Find where the given text appears and provide that cell's center as [X, Y] coordinate. 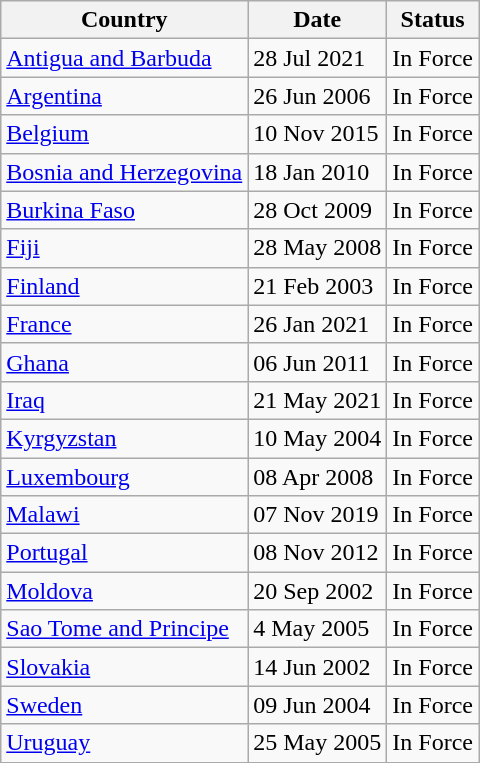
Kyrgyzstan [124, 438]
Bosnia and Herzegovina [124, 172]
10 May 2004 [318, 438]
Sao Tome and Principe [124, 629]
Fiji [124, 248]
21 May 2021 [318, 400]
25 May 2005 [318, 743]
18 Jan 2010 [318, 172]
14 Jun 2002 [318, 667]
Country [124, 20]
Iraq [124, 400]
09 Jun 2004 [318, 705]
Argentina [124, 96]
Luxembourg [124, 477]
4 May 2005 [318, 629]
07 Nov 2019 [318, 515]
Portugal [124, 553]
06 Jun 2011 [318, 362]
20 Sep 2002 [318, 591]
26 Jan 2021 [318, 324]
10 Nov 2015 [318, 134]
26 Jun 2006 [318, 96]
08 Apr 2008 [318, 477]
Finland [124, 286]
Date [318, 20]
28 May 2008 [318, 248]
Status [433, 20]
28 Jul 2021 [318, 58]
Burkina Faso [124, 210]
Ghana [124, 362]
21 Feb 2003 [318, 286]
28 Oct 2009 [318, 210]
Antigua and Barbuda [124, 58]
Uruguay [124, 743]
08 Nov 2012 [318, 553]
Slovakia [124, 667]
Belgium [124, 134]
Malawi [124, 515]
France [124, 324]
Moldova [124, 591]
Sweden [124, 705]
